Identify which cell holds the provided text, then report its (X, Y) central coordinate. 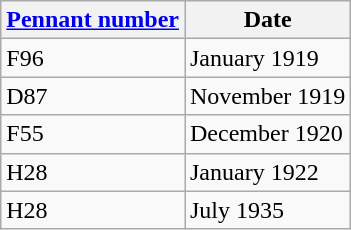
D87 (93, 96)
Date (267, 20)
January 1922 (267, 172)
July 1935 (267, 210)
Pennant number (93, 20)
November 1919 (267, 96)
December 1920 (267, 134)
F96 (93, 58)
January 1919 (267, 58)
F55 (93, 134)
